Find where the given text appears and provide that cell's center as (X, Y) coordinate. 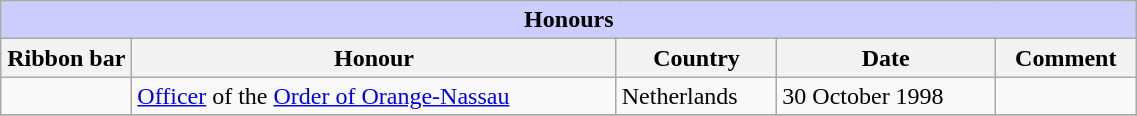
Netherlands (696, 96)
Country (696, 58)
Honours (569, 20)
Comment (1066, 58)
Date (886, 58)
Ribbon bar (66, 58)
Officer of the Order of Orange-Nassau (374, 96)
30 October 1998 (886, 96)
Honour (374, 58)
